Capture the cell that displays the provided text and extract its (X, Y) central coordinate. 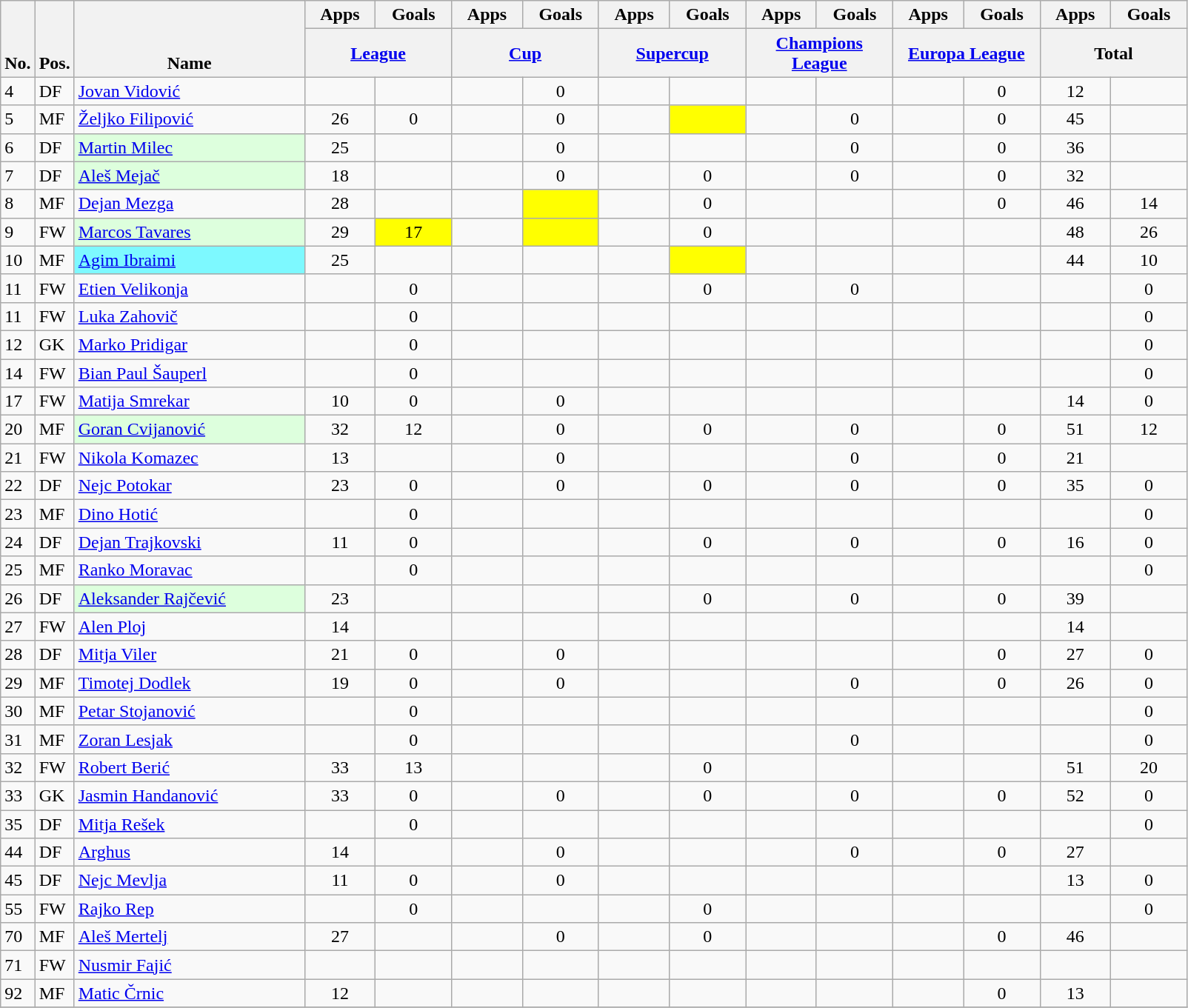
Pos. (55, 39)
Nejc Mevlja (190, 881)
Bian Paul Šauperl (190, 373)
9 (18, 232)
Matic Črnic (190, 993)
22 (18, 486)
Aleksander Rajčević (190, 598)
Timotej Dodlek (190, 683)
30 (18, 711)
Etien Velikonja (190, 288)
31 (18, 739)
70 (18, 937)
Cup (526, 53)
8 (18, 204)
Petar Stojanović (190, 711)
Željko Filipović (190, 119)
Dejan Mezga (190, 204)
Dejan Trajkovski (190, 542)
16 (1075, 542)
18 (339, 176)
5 (18, 119)
Martin Milec (190, 147)
Marcos Tavares (190, 232)
Jasmin Handanović (190, 795)
19 (339, 683)
Aleš Mejač (190, 176)
Matija Smrekar (190, 401)
Mitja Rešek (190, 824)
Agim Ibraimi (190, 260)
Ranko Moravac (190, 570)
24 (18, 542)
Champions League (819, 53)
Name (190, 39)
Robert Berić (190, 767)
League (378, 53)
4 (18, 91)
Supercup (673, 53)
Alen Ploj (190, 627)
36 (1075, 147)
Aleš Mertelj (190, 937)
Dino Hotić (190, 514)
92 (18, 993)
Luka Zahovič (190, 316)
Rajko Rep (190, 909)
Jovan Vidović (190, 91)
No. (18, 39)
Goran Cvijanović (190, 430)
Nejc Potokar (190, 486)
55 (18, 909)
48 (1075, 232)
Total (1114, 53)
Zoran Lesjak (190, 739)
Arghus (190, 852)
Nikola Komazec (190, 458)
52 (1075, 795)
Mitja Viler (190, 655)
Nusmir Fajić (190, 965)
39 (1075, 598)
Europa League (967, 53)
6 (18, 147)
Marko Pridigar (190, 344)
71 (18, 965)
7 (18, 176)
